Search for the cell housing the specified text and yield its (X, Y) center coordinate. 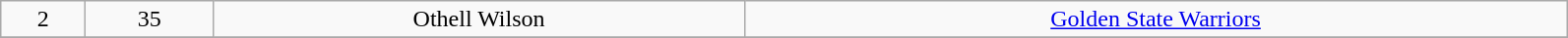
35 (150, 19)
Golden State Warriors (1156, 19)
2 (43, 19)
Othell Wilson (478, 19)
